Detect which cell encompasses the target text, then output its (x, y) center coordinate. 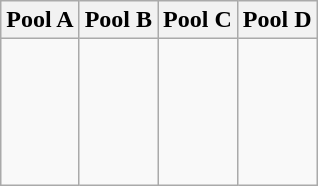
Pool C (198, 20)
Pool B (118, 20)
Pool A (40, 20)
Pool D (277, 20)
